Determine the (x, y) coordinate at the center of the cell enclosing the given text.  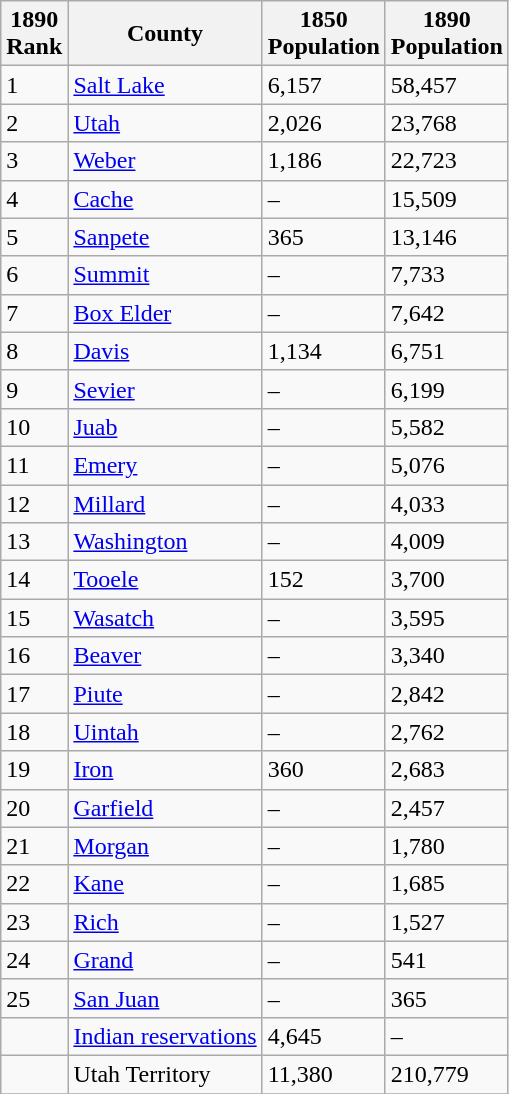
9 (34, 389)
12 (34, 503)
5,076 (446, 465)
Grand (165, 960)
Washington (165, 542)
6,751 (446, 351)
2 (34, 123)
Cache (165, 199)
19 (34, 770)
Morgan (165, 846)
Uintah (165, 732)
4 (34, 199)
3,700 (446, 580)
360 (324, 770)
21 (34, 846)
Utah Territory (165, 1074)
San Juan (165, 998)
13 (34, 542)
Rich (165, 922)
Garfield (165, 808)
Davis (165, 351)
2,762 (446, 732)
25 (34, 998)
Box Elder (165, 313)
1890Population (446, 34)
Weber (165, 161)
1,527 (446, 922)
1,780 (446, 846)
3 (34, 161)
4,009 (446, 542)
58,457 (446, 85)
11,380 (324, 1074)
14 (34, 580)
2,842 (446, 694)
210,779 (446, 1074)
4,033 (446, 503)
3,595 (446, 618)
5,582 (446, 427)
7,733 (446, 275)
152 (324, 580)
7,642 (446, 313)
2,683 (446, 770)
Indian reservations (165, 1036)
Kane (165, 884)
Sevier (165, 389)
16 (34, 656)
6,157 (324, 85)
22,723 (446, 161)
Juab (165, 427)
7 (34, 313)
11 (34, 465)
15 (34, 618)
23 (34, 922)
24 (34, 960)
1890Rank (34, 34)
22 (34, 884)
18 (34, 732)
17 (34, 694)
Salt Lake (165, 85)
1 (34, 85)
6 (34, 275)
2,457 (446, 808)
Millard (165, 503)
13,146 (446, 237)
Utah (165, 123)
15,509 (446, 199)
1,134 (324, 351)
Emery (165, 465)
Summit (165, 275)
Piute (165, 694)
6,199 (446, 389)
23,768 (446, 123)
Tooele (165, 580)
County (165, 34)
5 (34, 237)
8 (34, 351)
541 (446, 960)
Beaver (165, 656)
1850Population (324, 34)
10 (34, 427)
3,340 (446, 656)
1,186 (324, 161)
Iron (165, 770)
4,645 (324, 1036)
1,685 (446, 884)
20 (34, 808)
Wasatch (165, 618)
2,026 (324, 123)
Sanpete (165, 237)
